Return the (x, y) coordinate for the center point of the cell that contains the specified text.  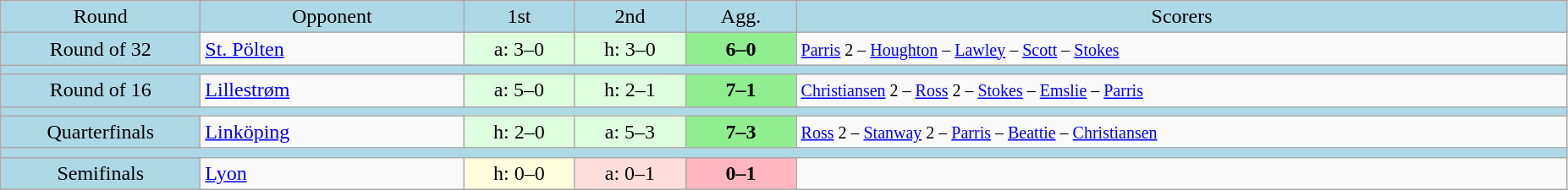
St. Pölten (332, 49)
Quarterfinals (101, 132)
Round of 16 (101, 90)
Scorers (1181, 17)
Linköping (332, 132)
a: 3–0 (520, 49)
Parris 2 – Houghton – Lawley – Scott – Stokes (1181, 49)
Round (101, 17)
Agg. (741, 17)
h: 2–0 (520, 132)
2nd (630, 17)
7–1 (741, 90)
h: 2–1 (630, 90)
h: 0–0 (520, 173)
0–1 (741, 173)
6–0 (741, 49)
Christiansen 2 – Ross 2 – Stokes – Emslie – Parris (1181, 90)
Round of 32 (101, 49)
Opponent (332, 17)
Lillestrøm (332, 90)
a: 5–3 (630, 132)
h: 3–0 (630, 49)
Ross 2 – Stanway 2 – Parris – Beattie – Christiansen (1181, 132)
a: 0–1 (630, 173)
Lyon (332, 173)
Semifinals (101, 173)
7–3 (741, 132)
1st (520, 17)
a: 5–0 (520, 90)
